Detect which cell encompasses the target text, then output its [X, Y] center coordinate. 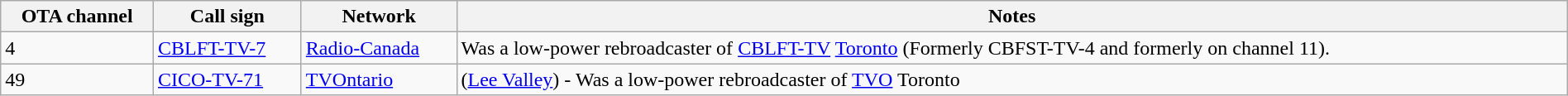
Call sign [227, 17]
Radio-Canada [379, 48]
49 [78, 79]
TVOntario [379, 79]
(Lee Valley) - Was a low-power rebroadcaster of TVO Toronto [1012, 79]
OTA channel [78, 17]
Notes [1012, 17]
Network [379, 17]
CBLFT-TV-7 [227, 48]
CICO-TV-71 [227, 79]
Was a low-power rebroadcaster of CBLFT-TV Toronto (Formerly CBFST-TV-4 and formerly on channel 11). [1012, 48]
4 [78, 48]
